Output the (X, Y) coordinate of the center of the cell containing the given text.  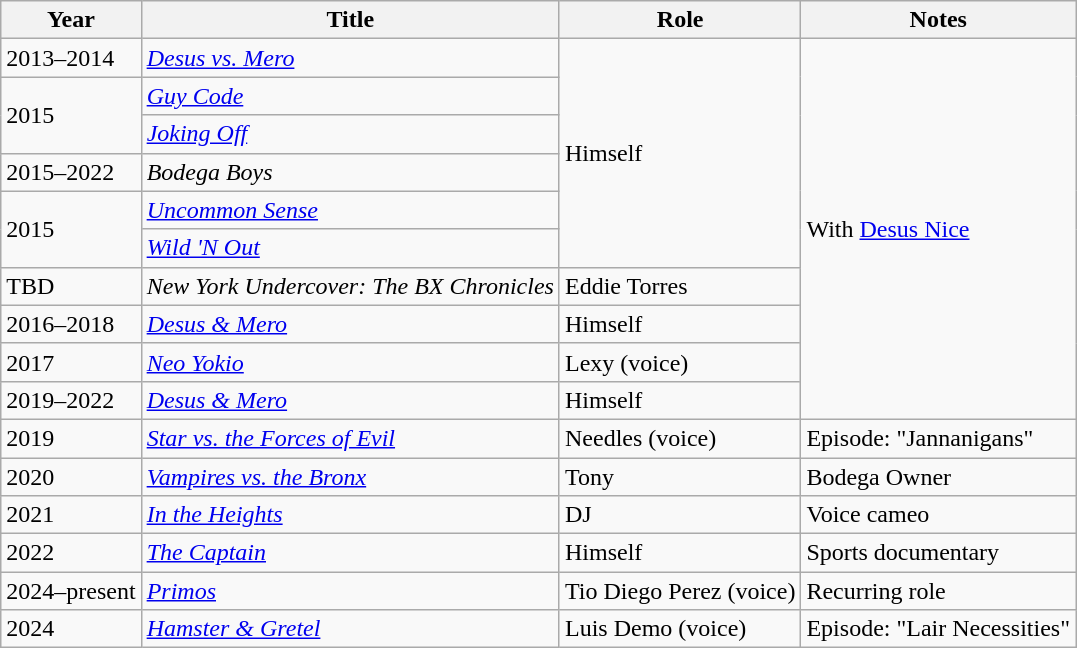
Hamster & Gretel (350, 629)
2021 (71, 515)
Guy Code (350, 96)
Role (680, 20)
Tio Diego Perez (voice) (680, 591)
2017 (71, 362)
2013–2014 (71, 58)
Year (71, 20)
Wild 'N Out (350, 248)
Episode: "Lair Necessities" (938, 629)
Eddie Torres (680, 286)
Star vs. the Forces of Evil (350, 438)
Title (350, 20)
Notes (938, 20)
In the Heights (350, 515)
Bodega Boys (350, 172)
Primos (350, 591)
Sports documentary (938, 553)
Uncommon Sense (350, 210)
Bodega Owner (938, 477)
2019 (71, 438)
Voice cameo (938, 515)
2024 (71, 629)
Neo Yokio (350, 362)
Joking Off (350, 134)
Luis Demo (voice) (680, 629)
Tony (680, 477)
2019–2022 (71, 400)
TBD (71, 286)
Episode: "Jannanigans" (938, 438)
New York Undercover: The BX Chronicles (350, 286)
Needles (voice) (680, 438)
Desus vs. Mero (350, 58)
2020 (71, 477)
Vampires vs. the Bronx (350, 477)
DJ (680, 515)
2015–2022 (71, 172)
With Desus Nice (938, 230)
The Captain (350, 553)
2022 (71, 553)
2024–present (71, 591)
Recurring role (938, 591)
Lexy (voice) (680, 362)
2016–2018 (71, 324)
